From the cell containing the given text, extract its center point as [X, Y] coordinate. 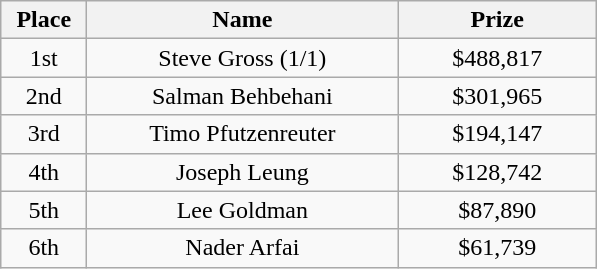
Nader Arfai [242, 248]
5th [44, 210]
$301,965 [498, 96]
3rd [44, 134]
$488,817 [498, 58]
Joseph Leung [242, 172]
Timo Pfutzenreuter [242, 134]
$194,147 [498, 134]
2nd [44, 96]
Prize [498, 20]
6th [44, 248]
4th [44, 172]
Steve Gross (1/1) [242, 58]
1st [44, 58]
$128,742 [498, 172]
Place [44, 20]
Name [242, 20]
Lee Goldman [242, 210]
$87,890 [498, 210]
$61,739 [498, 248]
Salman Behbehani [242, 96]
